Find where the given text appears and provide that cell's center as [x, y] coordinate. 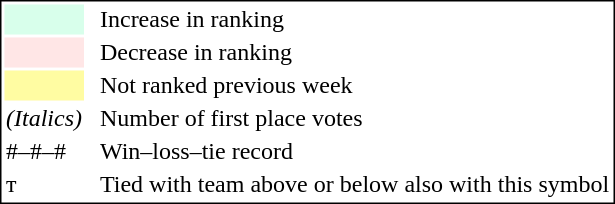
Decrease in ranking [354, 53]
Number of first place votes [354, 119]
Increase in ranking [354, 19]
Not ranked previous week [354, 85]
(Italics) [44, 119]
Tied with team above or below also with this symbol [354, 185]
т [44, 185]
Win–loss–tie record [354, 151]
#–#–# [44, 151]
